Scan for the cell matching the given text and deliver its (x, y) coordinate at center. 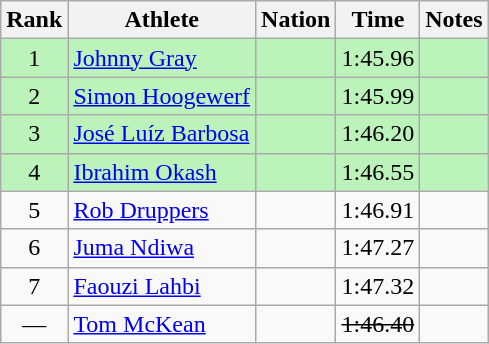
Ibrahim Okash (162, 172)
José Luíz Barbosa (162, 134)
Johnny Gray (162, 58)
4 (34, 172)
1 (34, 58)
Time (378, 20)
Notes (454, 20)
6 (34, 248)
Rob Druppers (162, 210)
1:46.91 (378, 210)
— (34, 324)
1:46.55 (378, 172)
1:47.27 (378, 248)
Athlete (162, 20)
1:45.99 (378, 96)
1:46.40 (378, 324)
1:47.32 (378, 286)
Simon Hoogewerf (162, 96)
7 (34, 286)
Tom McKean (162, 324)
Nation (296, 20)
1:46.20 (378, 134)
5 (34, 210)
Faouzi Lahbi (162, 286)
2 (34, 96)
Juma Ndiwa (162, 248)
3 (34, 134)
Rank (34, 20)
1:45.96 (378, 58)
